Search for the cell housing the specified text and yield its (x, y) center coordinate. 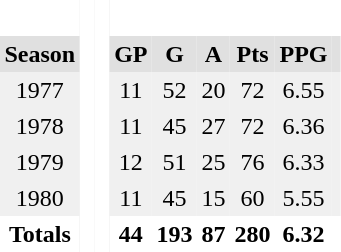
A (214, 54)
6.55 (304, 90)
1979 (40, 162)
GP (131, 54)
25 (214, 162)
76 (252, 162)
1980 (40, 198)
15 (214, 198)
280 (252, 234)
44 (131, 234)
6.33 (304, 162)
Pts (252, 54)
1978 (40, 126)
60 (252, 198)
1977 (40, 90)
5.55 (304, 198)
Season (40, 54)
6.32 (304, 234)
6.36 (304, 126)
Totals (40, 234)
193 (174, 234)
87 (214, 234)
27 (214, 126)
20 (214, 90)
PPG (304, 54)
51 (174, 162)
52 (174, 90)
G (174, 54)
12 (131, 162)
